Capture the cell that displays the provided text and extract its [x, y] central coordinate. 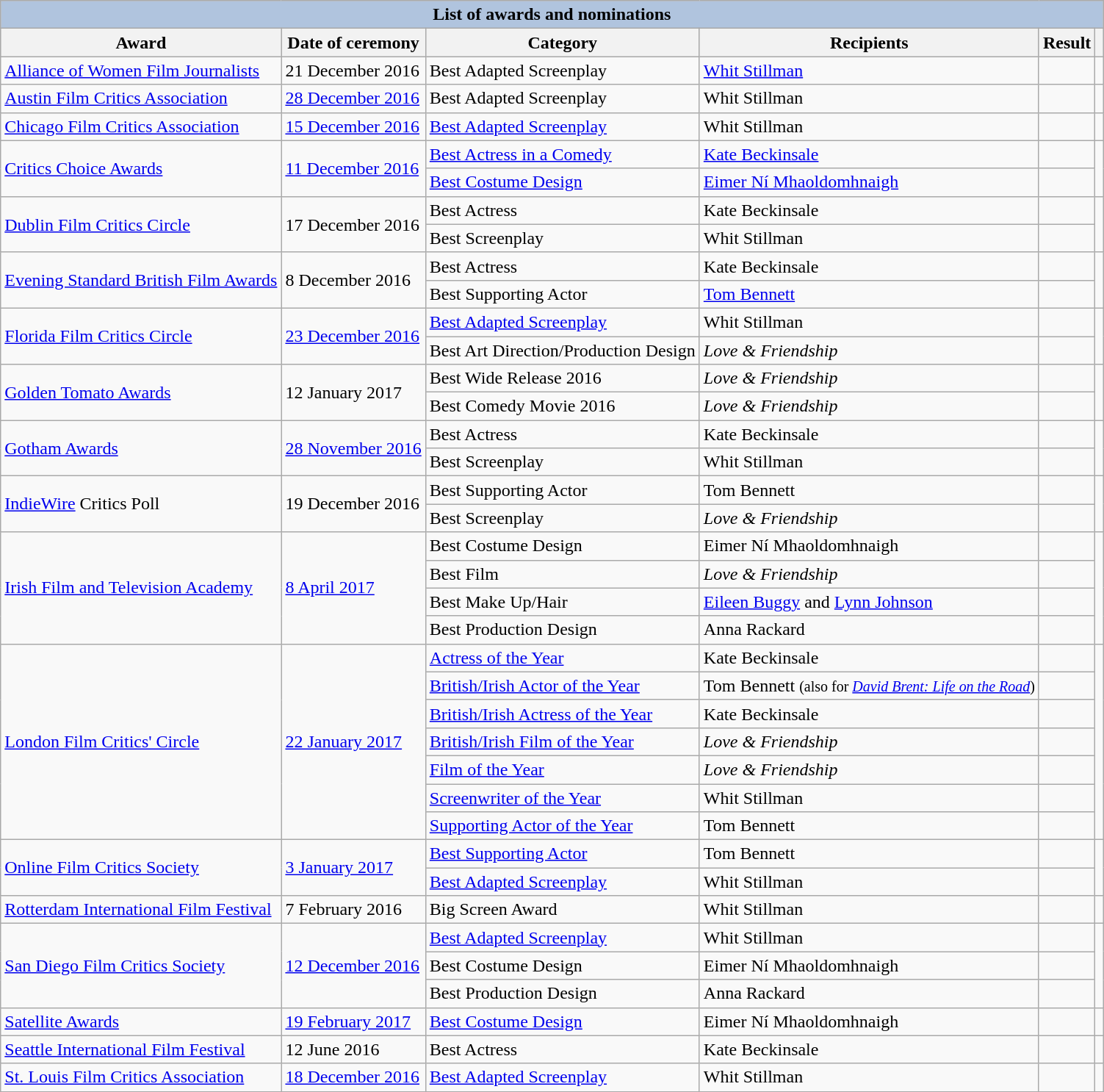
Florida Film Critics Circle [141, 336]
18 December 2016 [353, 1077]
Online Film Critics Society [141, 868]
Best Film [563, 574]
28 November 2016 [353, 448]
Golden Tomato Awards [141, 392]
Best Actress in a Comedy [563, 154]
British/Irish Actress of the Year [563, 714]
British/Irish Film of the Year [563, 741]
Evening Standard British Film Awards [141, 280]
Film of the Year [563, 769]
Alliance of Women Film Journalists [141, 71]
Chicago Film Critics Association [141, 126]
Best Art Direction/Production Design [563, 351]
Best Make Up/Hair [563, 602]
7 February 2016 [353, 910]
22 January 2017 [353, 741]
Irish Film and Television Academy [141, 588]
Big Screen Award [563, 910]
Satellite Awards [141, 1021]
British/Irish Actor of the Year [563, 686]
Eileen Buggy and Lynn Johnson [869, 602]
Seattle International Film Festival [141, 1049]
London Film Critics' Circle [141, 741]
Result [1067, 43]
Dublin Film Critics Circle [141, 224]
8 December 2016 [353, 280]
Austin Film Critics Association [141, 98]
12 January 2017 [353, 392]
23 December 2016 [353, 336]
8 April 2017 [353, 588]
Date of ceremony [353, 43]
Award [141, 43]
11 December 2016 [353, 168]
Actress of the Year [563, 658]
15 December 2016 [353, 126]
Best Wide Release 2016 [563, 378]
St. Louis Film Critics Association [141, 1077]
Category [563, 43]
12 December 2016 [353, 966]
3 January 2017 [353, 868]
Screenwriter of the Year [563, 797]
IndieWire Critics Poll [141, 504]
12 June 2016 [353, 1049]
28 December 2016 [353, 98]
17 December 2016 [353, 224]
21 December 2016 [353, 71]
Best Comedy Movie 2016 [563, 406]
Supporting Actor of the Year [563, 826]
Tom Bennett (also for David Brent: Life on the Road) [869, 686]
19 February 2017 [353, 1021]
Recipients [869, 43]
Critics Choice Awards [141, 168]
Rotterdam International Film Festival [141, 910]
Gotham Awards [141, 448]
List of awards and nominations [552, 15]
San Diego Film Critics Society [141, 966]
19 December 2016 [353, 504]
